Return [x, y] of the center of cell containing provided text 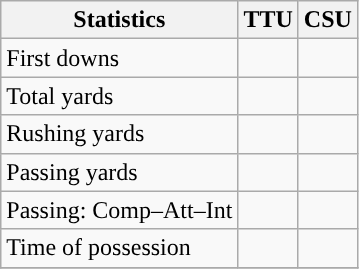
TTU [268, 20]
Passing yards [120, 172]
Total yards [120, 96]
CSU [328, 20]
Time of possession [120, 248]
Rushing yards [120, 134]
First downs [120, 58]
Passing: Comp–Att–Int [120, 210]
Statistics [120, 20]
